Locate the cell with the specified text and output its (X, Y) center coordinate. 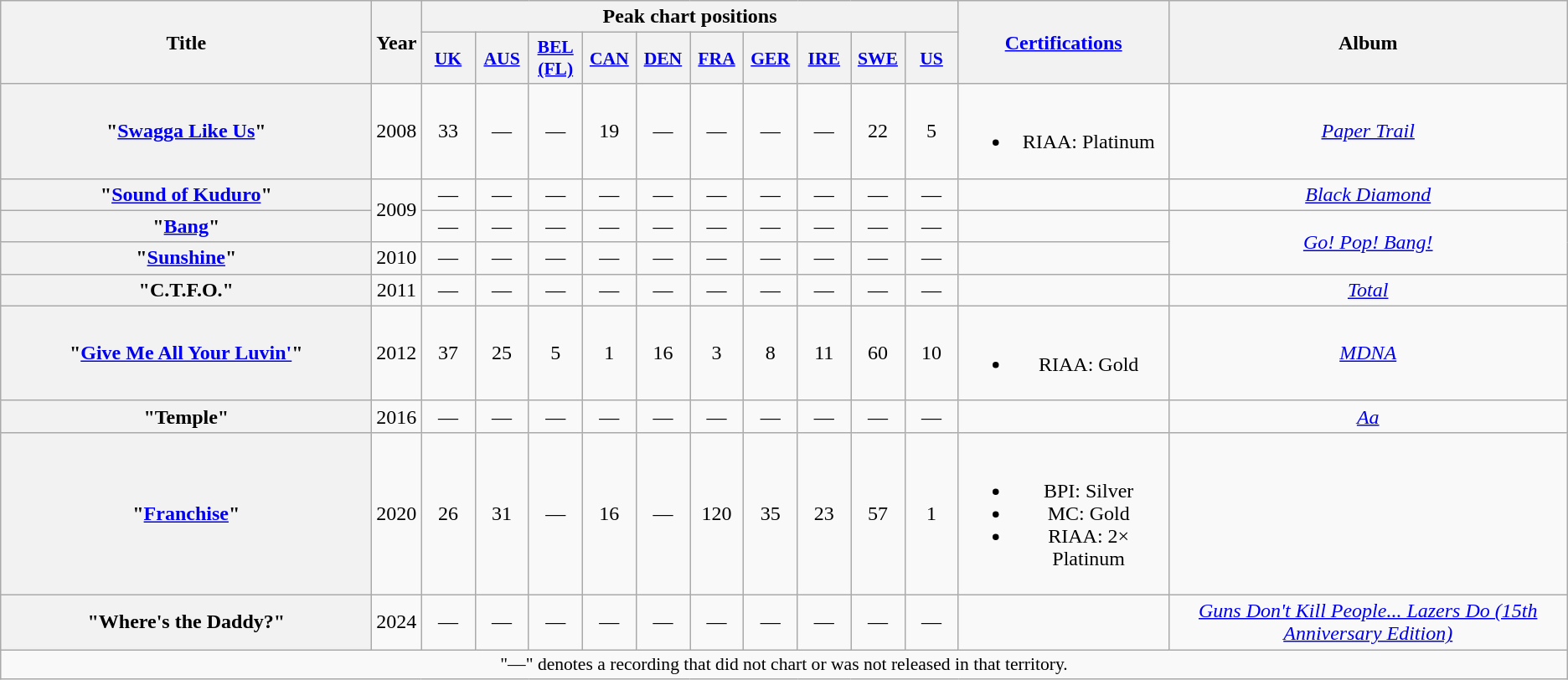
US (931, 59)
"Bang" (186, 226)
Peak chart positions (690, 17)
AUS (502, 59)
Guns Don't Kill People... Lazers Do (15th Anniversary Edition) (1368, 621)
"Franchise" (186, 513)
"—" denotes a recording that did not chart or was not released in that territory. (784, 665)
"Sunshine" (186, 258)
2011 (397, 290)
GER (771, 59)
"Sound of Kuduro" (186, 194)
57 (878, 513)
IRE (824, 59)
"C.T.F.O." (186, 290)
2010 (397, 258)
31 (502, 513)
DEN (663, 59)
2008 (397, 131)
2016 (397, 416)
33 (448, 131)
120 (717, 513)
Certifications (1064, 42)
RIAA: Gold (1064, 353)
11 (824, 353)
Black Diamond (1368, 194)
2012 (397, 353)
23 (824, 513)
Total (1368, 290)
SWE (878, 59)
Album (1368, 42)
8 (771, 353)
3 (717, 353)
"Where's the Daddy?" (186, 621)
BPI: SilverMC: GoldRIAA: 2× Platinum (1064, 513)
2024 (397, 621)
2009 (397, 210)
CAN (609, 59)
RIAA: Platinum (1064, 131)
10 (931, 353)
"Swagga Like Us" (186, 131)
35 (771, 513)
37 (448, 353)
BEL(FL) (555, 59)
"Temple" (186, 416)
FRA (717, 59)
Go! Pop! Bang! (1368, 242)
2020 (397, 513)
Year (397, 42)
Title (186, 42)
25 (502, 353)
19 (609, 131)
22 (878, 131)
MDNA (1368, 353)
60 (878, 353)
"Give Me All Your Luvin'" (186, 353)
Paper Trail (1368, 131)
UK (448, 59)
Aa (1368, 416)
26 (448, 513)
